Output the [x, y] coordinate of the center of the cell containing the given text.  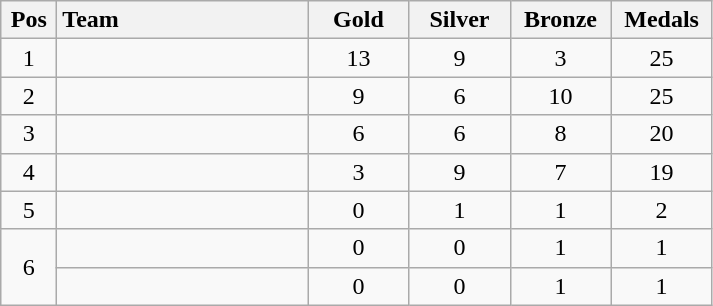
4 [29, 172]
10 [560, 96]
7 [560, 172]
20 [662, 134]
13 [358, 58]
Team [182, 20]
Silver [460, 20]
Gold [358, 20]
Medals [662, 20]
19 [662, 172]
5 [29, 210]
8 [560, 134]
Pos [29, 20]
Bronze [560, 20]
